Detect which cell encompasses the target text, then output its (X, Y) center coordinate. 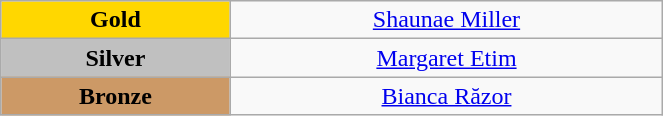
Shaunae Miller (446, 20)
Gold (116, 20)
Bianca Răzor (446, 96)
Margaret Etim (446, 58)
Silver (116, 58)
Bronze (116, 96)
